Return the (X, Y) coordinate for the center point of the cell that contains the specified text.  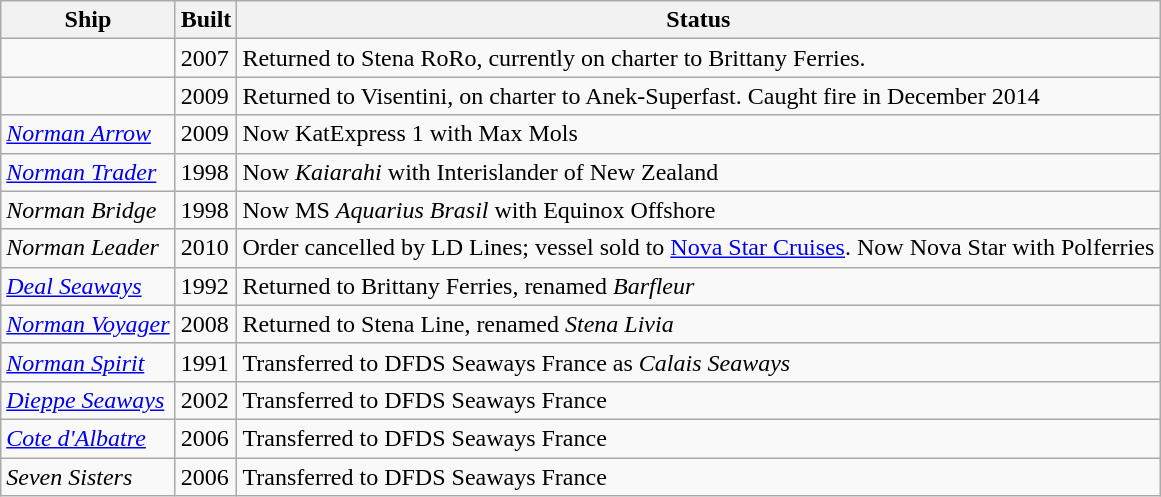
Deal Seaways (88, 286)
Seven Sisters (88, 477)
Norman Trader (88, 172)
Transferred to DFDS Seaways France as Calais Seaways (698, 362)
Dieppe Seaways (88, 400)
Status (698, 20)
Norman Voyager (88, 324)
1992 (206, 286)
Returned to Stena Line, renamed Stena Livia (698, 324)
2010 (206, 248)
Order cancelled by LD Lines; vessel sold to Nova Star Cruises. Now Nova Star with Polferries (698, 248)
Ship (88, 20)
2008 (206, 324)
Returned to Brittany Ferries, renamed Barfleur (698, 286)
1991 (206, 362)
Norman Bridge (88, 210)
Cote d'Albatre (88, 438)
Norman Arrow (88, 134)
Returned to Visentini, on charter to Anek-Superfast. Caught fire in December 2014 (698, 96)
Norman Spirit (88, 362)
Now Kaiarahi with Interislander of New Zealand (698, 172)
2007 (206, 58)
Returned to Stena RoRo, currently on charter to Brittany Ferries. (698, 58)
2002 (206, 400)
Now MS Aquarius Brasil with Equinox Offshore (698, 210)
Norman Leader (88, 248)
Built (206, 20)
Now KatExpress 1 with Max Mols (698, 134)
